Provide the (x, y) coordinate of the cell's center where the given text is located.  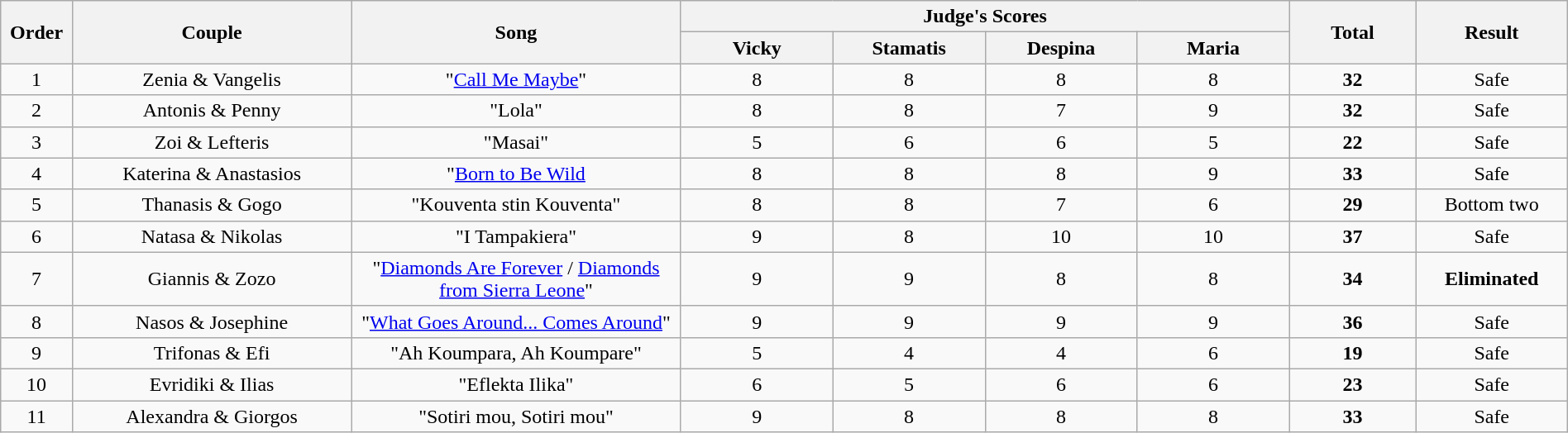
Thanasis & Gogo (212, 205)
"Eflekta Ilika" (516, 384)
Alexandra & Giorgos (212, 416)
34 (1353, 279)
"Diamonds Are Forever / Diamonds from Sierra Leone" (516, 279)
"Born to Be Wild (516, 174)
19 (1353, 353)
"Lola" (516, 111)
Eliminated (1492, 279)
Order (36, 32)
"What Goes Around... Comes Around" (516, 321)
Total (1353, 32)
Evridiki & Ilias (212, 384)
"Masai" (516, 142)
Song (516, 32)
Zenia & Vangelis (212, 79)
Antonis & Penny (212, 111)
Trifonas & Efi (212, 353)
29 (1353, 205)
36 (1353, 321)
37 (1353, 236)
Vicky (757, 48)
"I Tampakiera" (516, 236)
Natasa & Nikolas (212, 236)
Stamatis (909, 48)
Zoi & Lefteris (212, 142)
Maria (1213, 48)
Judge's Scores (985, 17)
"Sotiri mou, Sotiri mou" (516, 416)
Katerina & Anastasios (212, 174)
22 (1353, 142)
Couple (212, 32)
Bottom two (1492, 205)
Nasos & Josephine (212, 321)
"Ah Koumpara, Ah Koumpare" (516, 353)
3 (36, 142)
11 (36, 416)
Despina (1061, 48)
2 (36, 111)
1 (36, 79)
23 (1353, 384)
"Call Me Maybe" (516, 79)
Result (1492, 32)
Giannis & Zozo (212, 279)
"Kouventa stin Kouventa" (516, 205)
